Detect which cell encompasses the target text, then output its [x, y] center coordinate. 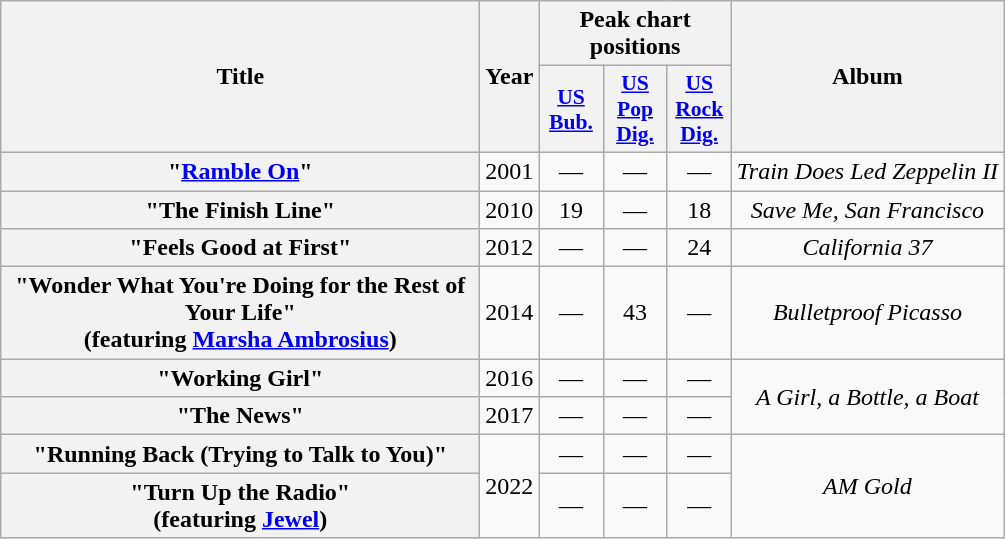
19 [571, 209]
Bulletproof Picasso [867, 313]
"Turn Up the Radio"(featuring Jewel) [240, 506]
"Working Girl" [240, 378]
California 37 [867, 248]
2022 [510, 486]
A Girl, a Bottle, a Boat [867, 397]
2012 [510, 248]
Title [240, 77]
24 [699, 248]
USPopDig. [635, 110]
18 [699, 209]
"Ramble On" [240, 171]
"Wonder What You're Doing for the Rest of Your Life"(featuring Marsha Ambrosius) [240, 313]
Album [867, 77]
AM Gold [867, 486]
"Feels Good at First" [240, 248]
2010 [510, 209]
"The Finish Line" [240, 209]
Train Does Led Zeppelin II [867, 171]
2014 [510, 313]
Save Me, San Francisco [867, 209]
"Running Back (Trying to Talk to You)" [240, 454]
"The News" [240, 416]
USBub. [571, 110]
2001 [510, 171]
2016 [510, 378]
43 [635, 313]
Peak chart positions [635, 34]
2017 [510, 416]
USRockDig. [699, 110]
Year [510, 77]
